Capture the cell that displays the provided text and extract its (X, Y) central coordinate. 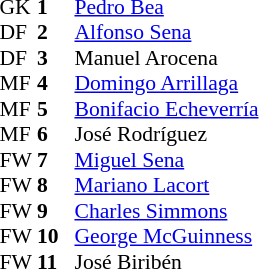
5 (56, 109)
Charles Simmons (166, 211)
Alfonso Sena (166, 33)
2 (56, 33)
4 (56, 83)
Bonifacio Echeverría (166, 109)
9 (56, 211)
6 (56, 135)
George McGuinness (166, 237)
Manuel Arocena (166, 58)
Miguel Sena (166, 160)
Domingo Arrillaga (166, 83)
10 (56, 237)
3 (56, 58)
8 (56, 185)
José Rodríguez (166, 135)
7 (56, 160)
Mariano Lacort (166, 185)
